From the cell containing the given text, extract its center point as (x, y) coordinate. 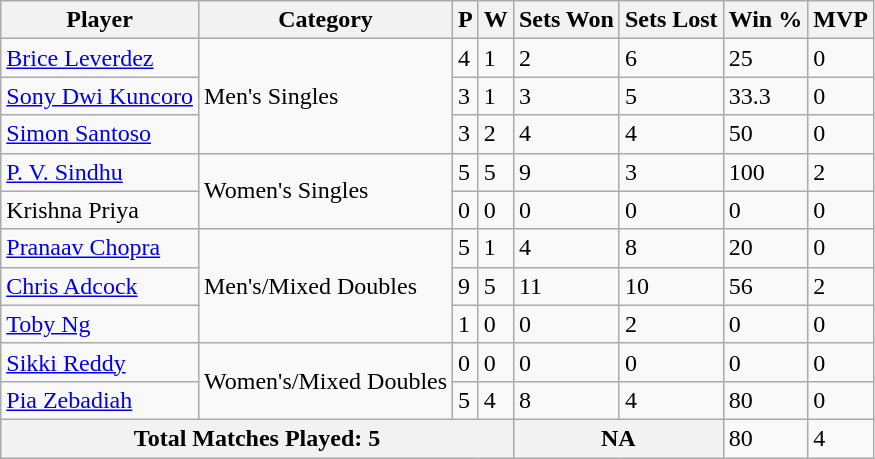
W (496, 20)
Brice Leverdez (100, 58)
Women's Singles (325, 191)
11 (566, 286)
Win % (766, 20)
Player (100, 20)
P (466, 20)
Total Matches Played: 5 (258, 438)
Sets Lost (671, 20)
MVP (841, 20)
Simon Santoso (100, 134)
NA (618, 438)
Toby Ng (100, 324)
Category (325, 20)
Pia Zebadiah (100, 400)
Sikki Reddy (100, 362)
50 (766, 134)
Men's/Mixed Doubles (325, 286)
33.3 (766, 96)
100 (766, 172)
P. V. Sindhu (100, 172)
Sets Won (566, 20)
6 (671, 58)
20 (766, 248)
Men's Singles (325, 96)
Sony Dwi Kuncoro (100, 96)
Women's/Mixed Doubles (325, 381)
25 (766, 58)
Pranaav Chopra (100, 248)
Krishna Priya (100, 210)
Chris Adcock (100, 286)
56 (766, 286)
10 (671, 286)
